Detect which cell encompasses the target text, then output its (x, y) center coordinate. 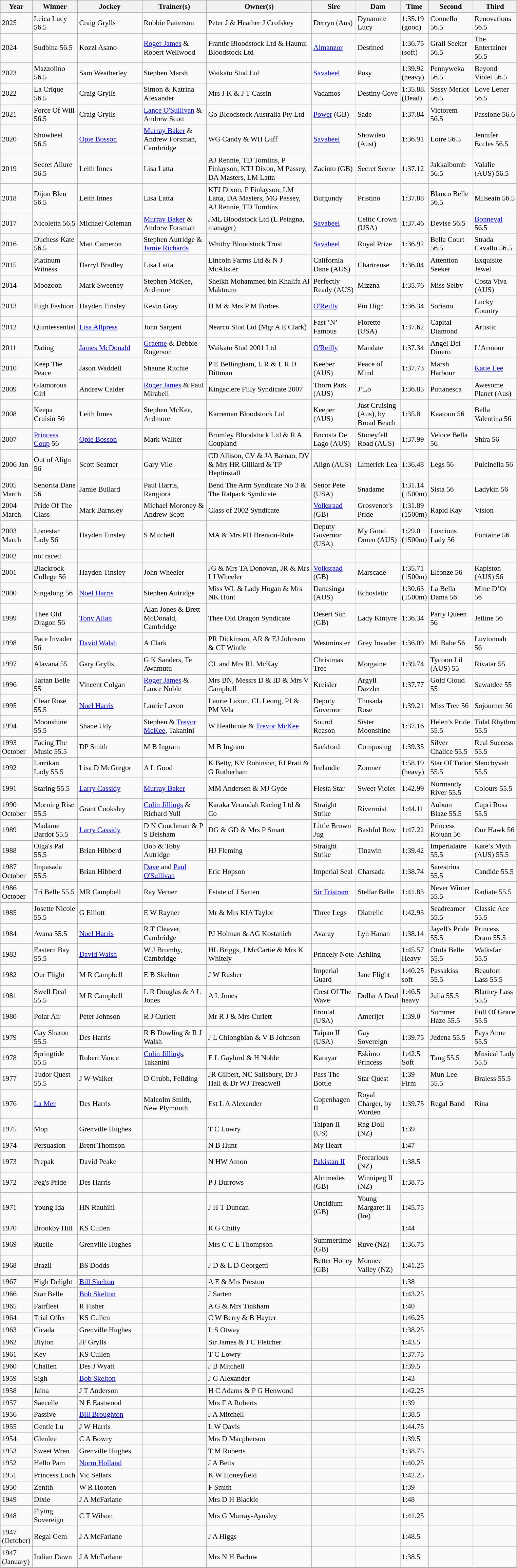
R B Dowling & R J Walsh (174, 1037)
Keepa Cruisin 56 (55, 415)
High Fashion (55, 306)
Tri Belle 55.5 (55, 892)
L W Davis (259, 1427)
Mrs G Murray-Aynsley (259, 1516)
Roger James & Robert Wellwood (174, 48)
Pays Anne 55.5 (495, 1037)
Tang 55.5 (451, 1058)
E B Skelton (174, 975)
Mrs BN, Messrs D & ID & Mrs V Campbell (259, 685)
Victorem 56.5 (451, 115)
Morning Rise 55.5 (55, 809)
Fairfleet (55, 1306)
1:40.25 (414, 1463)
Power (GB) (334, 115)
Summer Haze 55.5 (451, 1016)
Derryn (Aus) (334, 23)
Madame Bardot 55.5 (55, 830)
California Dane (AUS) (334, 265)
1:43.5 (414, 1342)
Thee Old Dragon Syndicate (259, 618)
Danasinga (AUS) (334, 593)
Miss WL & Lady Hogan & Mrs NK Hunt (259, 593)
HJ Fleming (259, 851)
Karreman Bloodstock Ltd (259, 415)
Blanco Belle 56.5 (451, 198)
Mrs D H Blackie (259, 1499)
Estate of J Sarten (259, 892)
2010 (16, 368)
Class of 2002 Syndicate (259, 510)
Rag Doll (NZ) (378, 1129)
1:36.75 (414, 1244)
R G Chitty (259, 1228)
Soriano (451, 306)
Owner(s) (259, 6)
Jason Waddell (110, 368)
1:38.25 (414, 1330)
J H T Duncan (259, 1208)
Blarney Lass 55.5 (495, 996)
Amerijet (378, 1016)
Pristino (378, 198)
David Peake (110, 1162)
Serestrina 55.5 (451, 871)
J T Anderson (110, 1391)
Laurie Laxon (174, 706)
The Entertainer 56.5 (495, 48)
1:44 (414, 1228)
Jane Flight (378, 975)
Trial Offer (55, 1318)
Deputy Governor (USA) (334, 535)
1953 (16, 1451)
Lyn Hanan (378, 934)
CD Allison, CV & JA Barnao, DV & Mrs HR Gilliard & TP Heptinstall (259, 465)
R T Cleaver, Cambridge (174, 934)
Strada Cavallo 56.5 (495, 244)
Sheikh Mohammed bin Khalifa Al Maktoum (259, 286)
Princess Dram 55.5 (495, 934)
Grant Cooksley (110, 809)
1:37.46 (414, 223)
1983 (16, 955)
1:29.0 (1500m) (414, 535)
2013 (16, 306)
J W Rusher (259, 975)
1951 (16, 1475)
Moonshine 55.5 (55, 726)
Kingsclere Filly Syndicate 2007 (259, 389)
Jennifer Eccles 56.5 (495, 140)
Veloce Bella 56 (451, 440)
1:37.34 (414, 348)
PJ Holman & AG Kostanich (259, 934)
Showbeel 56.5 (55, 140)
Pin High (378, 306)
Gary Grylls (110, 664)
Shaune Ritchie (174, 368)
Moozoon (55, 286)
1:39.21 (414, 706)
Winnipeg II (NZ) (378, 1183)
1962 (16, 1342)
1:45.75 (414, 1208)
Force Of Will 56.5 (55, 115)
1:58.19 (heavy) (414, 767)
Argyll Dazzler (378, 685)
1967 (16, 1282)
Otola Belle 55.5 (451, 955)
Better Honey (GB) (334, 1265)
2018 (16, 198)
Stephen & Trevor McKee, Takanini (174, 726)
Shane Udy (110, 726)
Stoneyfell Road (AUS) (378, 440)
1:36.75 (soft) (414, 48)
Sawatdee 55 (495, 685)
Frontal (USA) (334, 1016)
J G Alexander (259, 1379)
1:37.12 (414, 169)
La Mer (55, 1104)
Sir Tristram (334, 892)
Classic Ace 55.5 (495, 913)
2020 (16, 140)
J L Chiongbian & V B Johnson (259, 1037)
Roger James & Lance Noble (174, 685)
Mi Babe 56 (451, 643)
N E Eastwood (110, 1403)
Sigh (55, 1379)
Rivermist (378, 809)
1959 (16, 1379)
Braless 55.5 (495, 1079)
1986 October (16, 892)
Robbie Patterson (174, 23)
1:43 (414, 1379)
1:45.57 Heavy (414, 955)
Precarious (NZ) (378, 1162)
Olga's Pal 55.5 (55, 851)
Hello Pam (55, 1463)
Mr R J & Mrs Curlett (259, 1016)
1:38.14 (414, 934)
Love Letter 56.5 (495, 94)
Secret Allure 56.5 (55, 169)
1990 October (16, 809)
1:44.75 (414, 1427)
Imperialaire 55.5 (451, 851)
Marscade (378, 573)
La Bella Dama 56 (451, 593)
1:30.63 (1500m) (414, 593)
1:39.0 (414, 1016)
Mop (55, 1129)
Zenith (55, 1487)
Pakistan II (334, 1162)
Frantic Bloodstock Ltd & Haunui Bloodstock Ltd (259, 48)
1995 (16, 706)
1977 (16, 1079)
Diatrelic (378, 913)
Charsada (378, 871)
Oncidium (GB) (334, 1208)
DG & GD & Mrs P Smart (259, 830)
Pennyweka 56.5 (451, 73)
J Sarten (259, 1294)
Mazzolino 56.5 (55, 73)
Auburn Blaze 55.5 (451, 809)
Young Ida (55, 1208)
Stephen Marsh (174, 73)
Andrew Calder (110, 389)
Mandate (378, 348)
Stephen Autridge & Jamie Richards (174, 244)
Mark Barnsley (110, 510)
Mark Walker (174, 440)
Year (16, 6)
1:42.99 (414, 788)
Musical Lady 55.5 (495, 1058)
Dam (378, 6)
Darryl Bradley (110, 265)
Princess Rojuan 56 (451, 830)
1:36.48 (414, 465)
E L Gaylord & H Noble (259, 1058)
2007 (16, 440)
Ray Verner (174, 892)
Kreisler (334, 685)
F Smith (259, 1487)
1:35.71 (1500m) (414, 573)
Align (AUS) (334, 465)
Fiesta Star (334, 788)
Florette (USA) (378, 327)
Grail Seeker 56.5 (451, 48)
Alcimedes (GB) (334, 1183)
Chartreuse (378, 265)
Ladykin 56 (495, 489)
La Crique 56.5 (55, 94)
Miss Tree 56 (451, 706)
2025 (16, 23)
2021 (16, 115)
Sir James & J C Fletcher (259, 1342)
Sojourner 56 (495, 706)
1:46.25 (414, 1318)
R J Curlett (174, 1016)
1:37.88 (414, 198)
2004 March (16, 510)
JR Gilbert, NC Salisbury, Dr J Hall & Dr WJ Treadwell (259, 1079)
Grosvenor's Pride (378, 510)
Indian Dawn (55, 1557)
Star Belle (55, 1294)
1963 (16, 1330)
Awesome Planet (Aus) (495, 389)
Kozzi Asano (110, 48)
Luscious Lady 56 (451, 535)
1:40.25 soft (414, 975)
Almanzor (334, 48)
1996 (16, 685)
John Sargent (174, 327)
1955 (16, 1427)
1:31.14 (1500m) (414, 489)
1966 (16, 1294)
Royal Charger, by Worden (378, 1104)
Connello 56.5 (451, 23)
Graeme & Debbie Rogerson (174, 348)
Seadreamer 55.5 (451, 913)
C T Wilson (110, 1516)
Tidal Rhythm 55.5 (495, 726)
Brent Thomson (110, 1145)
Puttanesca (451, 389)
Thee Old Dragon 56 (55, 618)
Costa Viva (AUS) (495, 286)
Brazil (55, 1265)
W R Hooten (110, 1487)
1997 (16, 664)
Peter Johnson (110, 1016)
Bob & Toby Autridge (174, 851)
1:39.92 (heavy) (414, 73)
1950 (16, 1487)
Platinum Witness (55, 265)
Blyton (55, 1342)
Helen’s Pride 55.5 (451, 726)
Kate’s Myth (AUS) 55.5 (495, 851)
1:35.88. (Dead) (414, 94)
Bella Court 56.5 (451, 244)
1985 (16, 913)
1:38 (414, 1282)
2023 (16, 73)
1987 October (16, 871)
J W Harris (110, 1427)
Leica Lucy 56.5 (55, 23)
A L Jones (259, 996)
HL Briggs, J McCartie & Mrs K Whitely (259, 955)
Real Success 55.5 (495, 747)
1954 (16, 1439)
1:37.77 (414, 685)
Our Flight (55, 975)
J’Lo (378, 389)
Quintessential (55, 327)
Encosta De Lago (AUS) (334, 440)
Valalie (AUS) 56.5 (495, 169)
1:42.93 (414, 913)
2017 (16, 223)
Pride Of The Class (55, 510)
JG & Mrs TA Donovan, JR & Mrs LJ Wheeler (259, 573)
Persuasion (55, 1145)
Avaray (334, 934)
Laurie Laxon, CL Leong, PJ & PM Vela (259, 706)
Bend The Arm Syndicate No 3 & The Ratpack Syndicate (259, 489)
Dixie (55, 1499)
2015 (16, 265)
Rivatar 55 (495, 664)
2002 (16, 556)
Karaka Verandah Racing Ltd & Co (259, 809)
Colin Jillings & Richard Yull (174, 809)
2003 March (16, 535)
Peter J & Heather J Crofskey (259, 23)
Vincent Colgan (110, 685)
1949 (16, 1499)
1989 (16, 830)
S Mitchell (174, 535)
C A Bowry (110, 1439)
Brookby Hill (55, 1228)
Vadamos (334, 94)
Sweet Violet (378, 788)
Cicada (55, 1330)
Est L A Alexander (259, 1104)
Silver Chalice 55.5 (451, 747)
2006 Jan (16, 465)
Thosada Rose (378, 706)
Tony Allan (110, 618)
Princess Coup 56 (55, 440)
Kapiston (AUS) 56 (495, 573)
1960 (16, 1366)
Katie Lee (495, 368)
2008 (16, 415)
Loire 56.5 (451, 140)
Glamorous Girl (55, 389)
Mrs F A Roberts (259, 1403)
Rapid Kay (451, 510)
Glenlee (55, 1439)
Lincoln Farms Ltd & N J McAlister (259, 265)
My Heart (334, 1145)
Dynamite Lucy (378, 23)
Peg's Pride (55, 1183)
Grey Invader (378, 643)
D Grubb, Feilding (174, 1079)
1964 (16, 1318)
Just Cruising (Aus), by Broad Beach (378, 415)
Murray Baker (174, 788)
CL and Mrs RL McKay (259, 664)
MA & Mrs PH Brenton-Rule (259, 535)
Bill Skelton (110, 1282)
2011 (16, 348)
Princely Note (334, 955)
AJ Rennie, TD Tomlins, P Finlayson, KTJ Dixon, M Passey, DA Masters, LM Latta (259, 169)
Mrs C C E Thompson (259, 1244)
Lisa Allpress (110, 327)
Eastern Bay 55.5 (55, 955)
1:35.19 (good) (414, 23)
Third (495, 6)
Colours 55.5 (495, 788)
Jockey (110, 6)
Mrs D Macpherson (259, 1439)
2001 (16, 573)
1948 (16, 1516)
1:48 (414, 1499)
Paul Harris, Rangiora (174, 489)
Flying Sovereign (55, 1516)
Beyond Violet 56.5 (495, 73)
Lucky Country (495, 306)
K W Honeyfield (259, 1475)
Celtic Crown (USA) (378, 223)
Fast ‘N’ Famous (334, 327)
1:39.74 (414, 664)
H M & Mrs P M Forbes (259, 306)
1:36.04 (414, 265)
Pass The Bottle (334, 1079)
1:37.99 (414, 440)
1:36.09 (414, 643)
Radiate 55.5 (495, 892)
1999 (16, 618)
1952 (16, 1463)
L R Douglas & A L Jones (174, 996)
Fontaine 56 (495, 535)
Stellar Belle (378, 892)
Bella Valentina 56 (495, 415)
Echostatic (378, 593)
Staring 55.5 (55, 788)
Angel Del Dinero (451, 348)
1:39 Firm (414, 1079)
Jakkalbomb 56.5 (451, 169)
Ashling (378, 955)
BS Dodds (110, 1265)
Bill Broughton (110, 1415)
Saecelle (55, 1403)
Posy (378, 73)
Passakiss 55.5 (451, 975)
1:37.73 (414, 368)
Taipan II (USA) (334, 1037)
Never Winter 55.5 (451, 892)
Icelandic (334, 767)
Lisa D McGregor (110, 767)
1:41.83 (414, 892)
Legs 56 (451, 465)
PR Dickinson, AR & EJ Johnson & CT Wintle (259, 643)
1974 (16, 1145)
1965 (16, 1306)
J A Betts (259, 1463)
Tartan Belle 55 (55, 685)
Karayar (334, 1058)
2024 (16, 48)
Murray Baker & Andrew Forsman, Cambridge (174, 140)
Whitby Bloodstock Trust (259, 244)
Alan Jones & Brett McDonald, Cambridge (174, 618)
Lady Kintyre (378, 618)
N B Hunt (259, 1145)
Facing The Music 55.5 (55, 747)
J A Higgs (259, 1537)
1956 (16, 1415)
1979 (16, 1037)
HN Rauhihi (110, 1208)
1978 (16, 1058)
1:40 (414, 1306)
Robert Vance (110, 1058)
E W Rayner (174, 913)
Ruve (NZ) (378, 1244)
Luvtonoah 56 (495, 643)
1998 (16, 643)
Judena 55.5 (451, 1037)
W Heathcote & Trevor McKee (259, 726)
1:35.8 (414, 415)
Limerick Lea (378, 465)
Waikato Stud 2001 Ltd (259, 348)
Cupri Rosa 55.5 (495, 809)
1993 October (16, 747)
1:37.62 (414, 327)
Royal Prize (378, 244)
1972 (16, 1183)
Sista 56 (451, 489)
2009 (16, 389)
Renovations 56.5 (495, 23)
Sound Reason (334, 726)
Dijon Bleu 56.5 (55, 198)
Keep The Peace (55, 368)
Waikato Stud Ltd (259, 73)
P E Bellingham, L R & L R D Dittman (259, 368)
Alavana 55 (55, 664)
Passive (55, 1415)
2000 (16, 593)
Deputy Governor (334, 706)
1:43.25 (414, 1294)
Nearco Stud Ltd (Mgr A E Clark) (259, 327)
Sassy Merlot 56.5 (451, 94)
MM Andersen & MJ Gyde (259, 788)
Larrikan Lady 55.5 (55, 767)
Mrs N H Barlow (259, 1557)
Sade (378, 115)
Attention Seeker (451, 265)
1:37.75 (414, 1354)
Challen (55, 1366)
Our Hawk 56 (495, 830)
1968 (16, 1265)
Michael Moroney & Andrew Scott (174, 510)
Dating (55, 348)
Slanchyvah 55.5 (495, 767)
Swell Deal 55.5 (55, 996)
Kevin Gray (174, 306)
Crest Of The Wave (334, 996)
1969 (16, 1244)
Passione 56.6 (495, 115)
A L Good (174, 767)
James McDonald (110, 348)
WG Candy & WH Luff (259, 140)
Mun Lee 55.5 (451, 1079)
Desert Sun (GB) (334, 618)
D N Couchman & P S Belsham (174, 830)
Capital Diamond (451, 327)
Impasada 55.5 (55, 871)
2014 (16, 286)
Dave and Paul O'Sullivan (174, 871)
Star Of Tudor 55.5 (451, 767)
1:44.11 (414, 809)
Blackrock College 56 (55, 573)
Dollar A Deal (378, 996)
Exquisite Jewel (495, 265)
Sam Weatherley (110, 73)
2022 (16, 94)
C W Berry & B Hayter (259, 1318)
Lonestar Lady 56 (55, 535)
Stephen Autridge (174, 593)
1980 (16, 1016)
Sudbina 56.5 (55, 48)
Matt Cameron (110, 244)
Polar Air (55, 1016)
Winner (55, 6)
Milseain 56.5 (495, 198)
Summertime (GB) (334, 1244)
Young Margaret II (Ire) (378, 1208)
Julia 55.5 (451, 996)
2005 March (16, 489)
1988 (16, 851)
Jamie Bullard (110, 489)
Snadame (378, 489)
Gentle Lu (55, 1427)
Senorita Dane 56 (55, 489)
Morgaine (378, 664)
Murray Baker & Andrew Forsman (174, 223)
Jaina (55, 1391)
Des J Wyatt (110, 1366)
Jetline 56 (495, 618)
1:39.35 (414, 747)
Normandy River 55.5 (451, 788)
Zoomer (378, 767)
1970 (16, 1228)
Shira 56 (495, 440)
P J Burrows (259, 1183)
1975 (16, 1129)
Full Of Grace 55.5 (495, 1016)
Thorn Park (AUS) (334, 389)
Taipan II (US) (334, 1129)
A Clark (174, 643)
Mizzna (378, 286)
Prepak (55, 1162)
Regal Band (451, 1104)
Michael Coleman (110, 223)
1:37.84 (414, 115)
Malcolm Smith, New Plymouth (174, 1104)
2019 (16, 169)
Perfectly Ready (AUS) (334, 286)
Mark Sweeney (110, 286)
not raced (55, 556)
1:47 (414, 1145)
Bashful Row (378, 830)
Imperial Guard (334, 975)
John Wheeler (174, 573)
KTJ Dixon, P Finlayson, LM Latta, DA Masters, MG Passey, AJ Rennie, TD Tomlins (259, 198)
Gay Sovereign (378, 1037)
Devise 56.5 (451, 223)
K Betty, KV Robinson, EJ Pratt & G Rotherham (259, 767)
Second (451, 6)
A G & Mrs Tinkham (259, 1306)
Roger James & Paul Mirabeli (174, 389)
Mine D’Or 56 (495, 593)
Showileo (Aust) (378, 140)
J W Walker (110, 1079)
Gold Cloud 55 (451, 685)
1992 (16, 767)
Rina (495, 1104)
Kaatoon 56 (451, 415)
Destined (378, 48)
Pace Invader 56 (55, 643)
Walksfar 55.5 (495, 955)
1:39.42 (414, 851)
Springtide 55.5 (55, 1058)
JML Bloodstock Ltd (L Petagna, manager) (259, 223)
Mrs J K & J T Cassin (259, 94)
My Good Omen (AUS) (378, 535)
Gay Sharon 55.5 (55, 1037)
Scott Seamer (110, 465)
1982 (16, 975)
Christmas Tree (334, 664)
Sister Moonshine (378, 726)
Westminster (334, 643)
Norm Holland (110, 1463)
R Fisher (110, 1306)
Eric Hopson (259, 871)
Tycoon Lil (AUS) 55 (451, 664)
MR Campbell (110, 892)
1961 (16, 1354)
1:38.74 (414, 871)
Beaufort Lass 55.5 (495, 975)
T M Roberts (259, 1451)
1:36.92 (414, 244)
Trainer(s) (174, 6)
J A Mitchell (259, 1415)
Peace of Mind (378, 368)
Secret Scene (378, 169)
Singalong 56 (55, 593)
Three Legs (334, 913)
1994 (16, 726)
2016 (16, 244)
L S Otway (259, 1330)
Go Bloodstock Australia Pty Ltd (259, 115)
1:42.5 Soft (414, 1058)
Bromley Bloodstock Ltd & R A Coupland (259, 440)
DP Smith (110, 747)
1:48.5 (414, 1537)
Destiny Cove (378, 94)
1:31.89 (1500m) (414, 510)
Sire (334, 6)
1984 (16, 934)
Composing (378, 747)
Tinawin (378, 851)
Princess Loch (55, 1475)
W J Bromby, Cambridge (174, 955)
Gary Vile (174, 465)
1947 (October) (16, 1537)
Josette Nicole 55.5 (55, 913)
1976 (16, 1104)
Copenhagen II (334, 1104)
Ruelle (55, 1244)
G Elliott (110, 913)
Jayell's Pride 55.5 (451, 934)
A E & Mrs Preston (259, 1282)
L’Armour (495, 348)
Mr & Mrs KIA Taylor (259, 913)
Sweet Wren (55, 1451)
Marsh Harbour (451, 368)
Nicoletta 56.5 (55, 223)
High Delight (55, 1282)
1991 (16, 788)
Party Queen 56 (451, 618)
Candide 55.5 (495, 871)
Zacinto (GB) (334, 169)
Avana 55.5 (55, 934)
Burgundy (334, 198)
1971 (16, 1208)
1:36.91 (414, 140)
1958 (16, 1391)
Clear Rose 55.5 (55, 706)
Duchess Kate 56.5 (55, 244)
Simon & Katrina Alexander (174, 94)
J D & L D Georgetti (259, 1265)
Bonneval 56.5 (495, 223)
Star Quest (378, 1079)
Senor Pete (USA) (334, 489)
Vision (495, 510)
1973 (16, 1162)
Sackford (334, 747)
Imperial Seal (334, 871)
Out of Align 56 (55, 465)
Artistic (495, 327)
Lance O'Sullivan & Andrew Scott (174, 115)
1981 (16, 996)
1:35.76 (414, 286)
1947 (January) (16, 1557)
Colin Jillings, Takanini (174, 1058)
Moonee Valley (NZ) (378, 1265)
Tudor Quest 55.5 (55, 1079)
J B Mitchell (259, 1366)
Eskimo Princess (378, 1058)
1:46.5 heavy (414, 996)
Vic Sellars (110, 1475)
JF Grylls (110, 1342)
2012 (16, 327)
Regal Gem (55, 1537)
Little Brown Jug (334, 830)
N HW Amon (259, 1162)
G K Sanders, Te Awamutu (174, 664)
Time (414, 6)
1957 (16, 1403)
1:37.16 (414, 726)
H C Adams & P G Henwood (259, 1391)
Pulcinella 56 (495, 465)
Elfonze 56 (451, 573)
1:47.22 (414, 830)
Miss Selby (451, 286)
Key (55, 1354)
1:36.85 (414, 389)
